From the cell containing the given text, extract its center point as [x, y] coordinate. 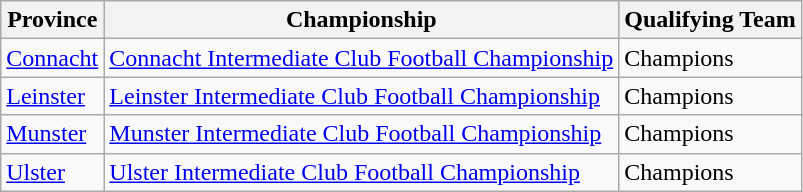
Province [52, 20]
Connacht Intermediate Club Football Championship [362, 58]
Ulster [52, 172]
Championship [362, 20]
Leinster [52, 96]
Qualifying Team [710, 20]
Leinster Intermediate Club Football Championship [362, 96]
Ulster Intermediate Club Football Championship [362, 172]
Munster [52, 134]
Munster Intermediate Club Football Championship [362, 134]
Connacht [52, 58]
